Identify which cell holds the provided text, then report its (x, y) central coordinate. 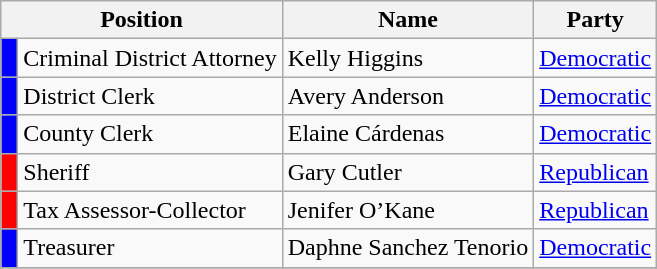
District Clerk (150, 96)
County Clerk (150, 134)
Gary Cutler (408, 172)
Sheriff (150, 172)
Name (408, 20)
Kelly Higgins (408, 58)
Jenifer O’Kane (408, 210)
Criminal District Attorney (150, 58)
Treasurer (150, 248)
Position (142, 20)
Elaine Cárdenas (408, 134)
Party (596, 20)
Avery Anderson (408, 96)
Daphne Sanchez Tenorio (408, 248)
Tax Assessor-Collector (150, 210)
